Pinpoint the cell where the given text exists, returning its [x, y] midpoint coordinate. 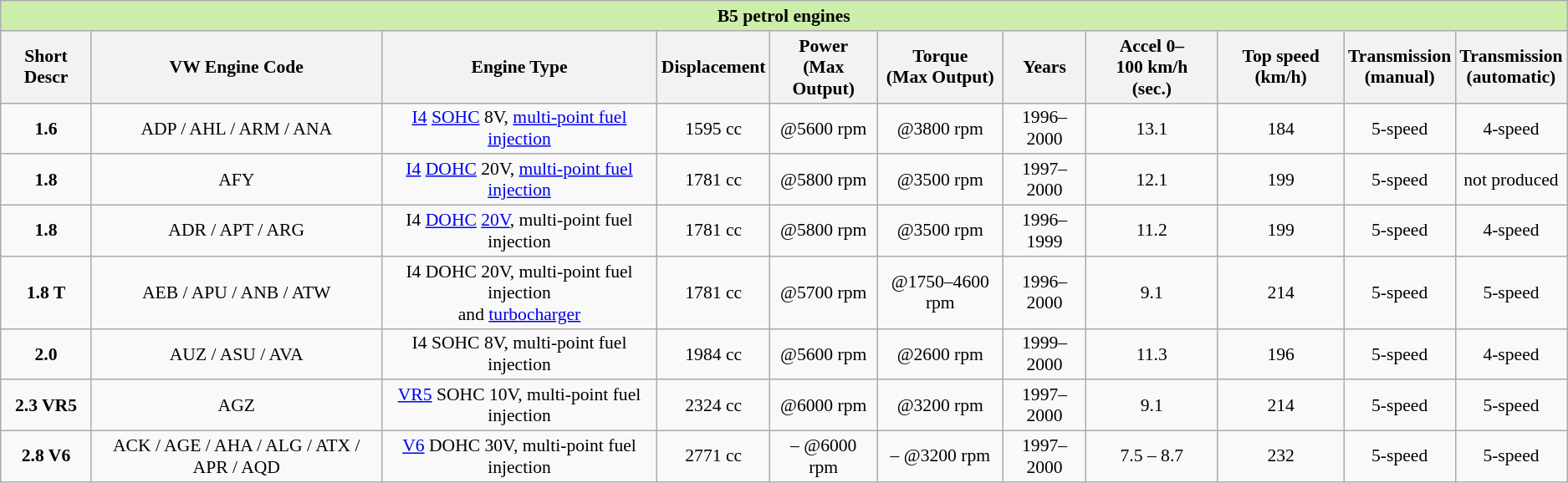
184 [1281, 129]
1.8 T [47, 292]
B5 petrol engines [784, 16]
Transmission(manual) [1400, 67]
Years [1045, 67]
VW Engine Code [236, 67]
Top speed (km/h) [1281, 67]
2771 cc [714, 456]
– @6000 rpm [824, 456]
Short Descr [47, 67]
Torque (Max Output) [940, 67]
2324 cc [714, 406]
@3800 rpm [940, 129]
AFY [236, 180]
2.3 VR5 [47, 406]
2.8 V6 [47, 456]
@5700 rpm [824, 292]
12.1 [1152, 180]
VR5 SOHC 10V, multi-point fuel injection [519, 406]
@2600 rpm [940, 354]
13.1 [1152, 129]
@3200 rpm [940, 406]
AGZ [236, 406]
2.0 [47, 354]
– @3200 rpm [940, 456]
7.5 – 8.7 [1152, 456]
Displacement [714, 67]
I4 DOHC 20V, multi-point fuel injectionand turbocharger [519, 292]
AEB / APU / ANB / ATW [236, 292]
ADP / AHL / ARM / ANA [236, 129]
ADR / APT / ARG [236, 231]
1984 cc [714, 354]
@6000 rpm [824, 406]
1999–2000 [1045, 354]
1.6 [47, 129]
AUZ / ASU / AVA [236, 354]
Accel 0–100 km/h(sec.) [1152, 67]
11.2 [1152, 231]
V6 DOHC 30V, multi-point fuel injection [519, 456]
11.3 [1152, 354]
Engine Type [519, 67]
@1750–4600 rpm [940, 292]
232 [1281, 456]
196 [1281, 354]
1996–1999 [1045, 231]
ACK / AGE / AHA / ALG / ATX / APR / AQD [236, 456]
1595 cc [714, 129]
not produced [1510, 180]
Power (Max Output) [824, 67]
Transmission(automatic) [1510, 67]
